Identify which cell holds the provided text, then report its (X, Y) central coordinate. 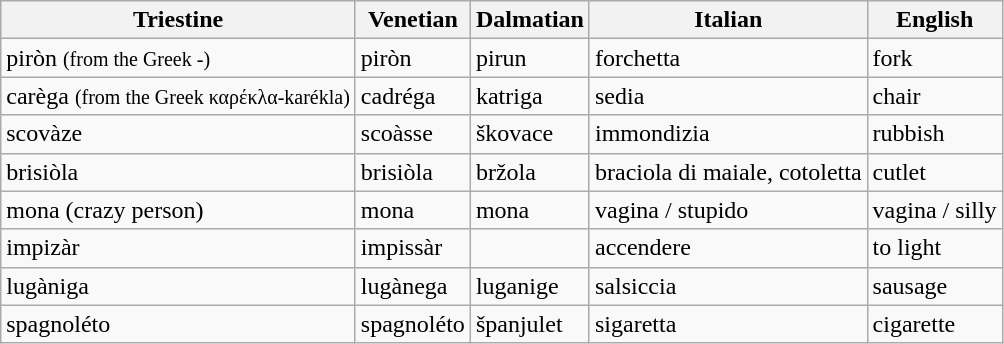
mona (crazy person) (178, 210)
lugànega (412, 286)
chair (934, 96)
katriga (530, 96)
lugàniga (178, 286)
carèga (from the Greek καρέκλα-karékla) (178, 96)
škovace (530, 134)
Venetian (412, 20)
rubbish (934, 134)
fork (934, 58)
braciola di maiale, cotoletta (728, 172)
impissàr (412, 248)
scovàze (178, 134)
Italian (728, 20)
piròn (from the Greek -) (178, 58)
impizàr (178, 248)
Dalmatian (530, 20)
bržola (530, 172)
piròn (412, 58)
salsiccia (728, 286)
to light (934, 248)
sausage (934, 286)
pirun (530, 58)
forchetta (728, 58)
sedia (728, 96)
scoàsse (412, 134)
accendere (728, 248)
sigaretta (728, 324)
vagina / silly (934, 210)
Triestine (178, 20)
cutlet (934, 172)
immondizia (728, 134)
španjulet (530, 324)
English (934, 20)
cadréga (412, 96)
vagina / stupido (728, 210)
cigarette (934, 324)
luganige (530, 286)
